Return the (X, Y) coordinate for the center point of the cell that contains the specified text.  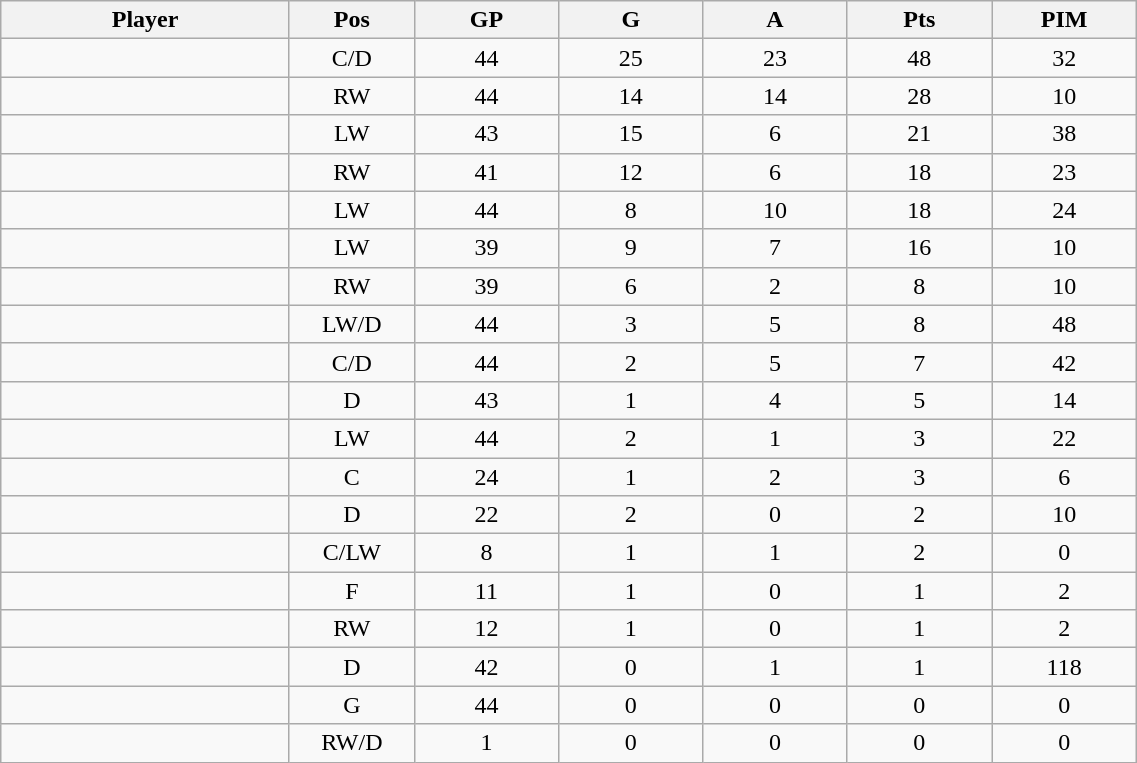
GP (486, 20)
15 (631, 134)
11 (486, 591)
41 (486, 172)
C (352, 477)
21 (919, 134)
Player (146, 20)
Pts (919, 20)
Pos (352, 20)
C/LW (352, 553)
A (775, 20)
PIM (1064, 20)
RW/D (352, 743)
9 (631, 248)
25 (631, 58)
32 (1064, 58)
F (352, 591)
LW/D (352, 324)
16 (919, 248)
28 (919, 96)
4 (775, 400)
38 (1064, 134)
118 (1064, 667)
